Return (X, Y) of the center of cell containing provided text 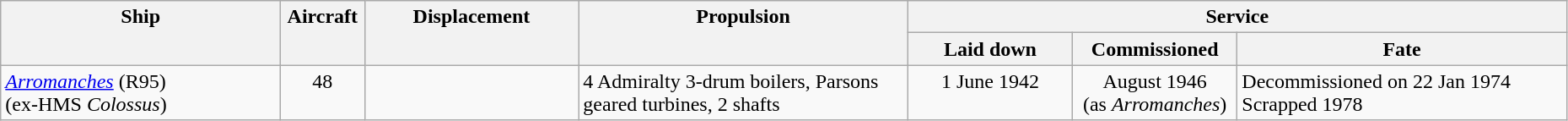
1 June 1942 (990, 93)
Fate (1402, 49)
Service (1237, 17)
Aircraft (322, 33)
Decommissioned on 22 Jan 1974Scrapped 1978 (1402, 93)
Ship (141, 33)
48 (322, 93)
August 1946(as Arromanches) (1156, 93)
Displacement (471, 33)
Propulsion (743, 33)
4 Admiralty 3-drum boilers, Parsons geared turbines, 2 shafts (743, 93)
Arromanches (R95)(ex-HMS Colossus) (141, 93)
Laid down (990, 49)
Commissioned (1156, 49)
